Scan for the cell matching the given text and deliver its [x, y] coordinate at center. 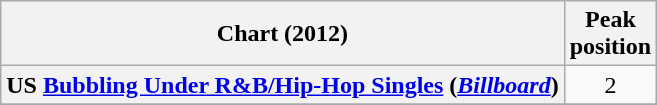
2 [610, 85]
US Bubbling Under R&B/Hip-Hop Singles (Billboard) [282, 85]
Peakposition [610, 34]
Chart (2012) [282, 34]
